Find where the given text appears and provide that cell's center as (X, Y) coordinate. 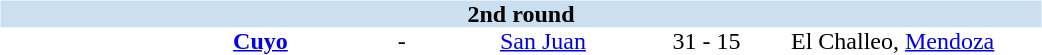
San Juan (544, 42)
31 - 15 (706, 42)
Cuyo (260, 42)
- (402, 42)
2nd round (520, 14)
El Challeo, Mendoza (893, 42)
